Output the [x, y] coordinate of the center of the cell containing the given text.  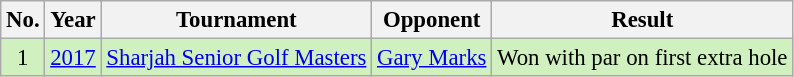
Year [73, 20]
No. [23, 20]
Sharjah Senior Golf Masters [236, 58]
Won with par on first extra hole [642, 58]
1 [23, 58]
Result [642, 20]
Opponent [432, 20]
Gary Marks [432, 58]
2017 [73, 58]
Tournament [236, 20]
